Extract the [x, y] coordinate from the center of the cell holding the provided text.  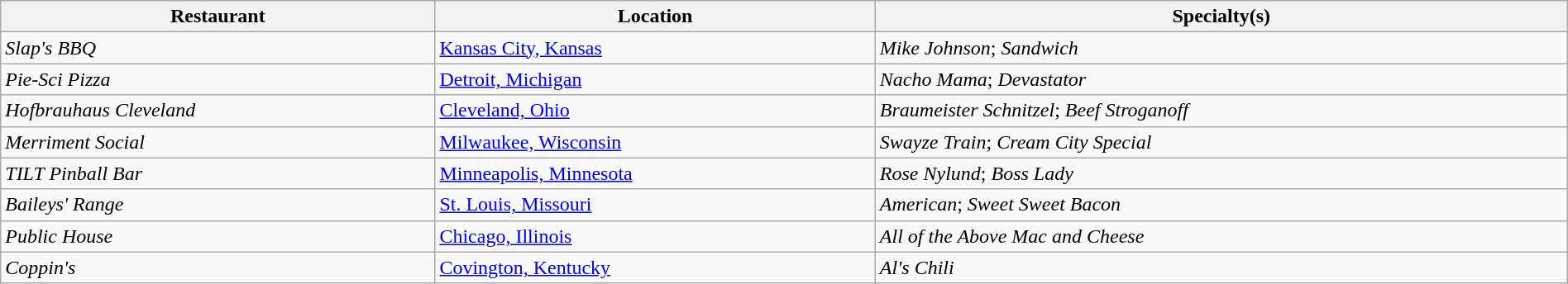
Covington, Kentucky [655, 267]
Rose Nylund; Boss Lady [1221, 173]
Restaurant [218, 17]
Swayze Train; Cream City Special [1221, 142]
Al's Chili [1221, 267]
Pie-Sci Pizza [218, 79]
Detroit, Michigan [655, 79]
Braumeister Schnitzel; Beef Stroganoff [1221, 111]
Nacho Mama; Devastator [1221, 79]
Specialty(s) [1221, 17]
Cleveland, Ohio [655, 111]
Mike Johnson; Sandwich [1221, 48]
St. Louis, Missouri [655, 205]
TILT Pinball Bar [218, 173]
Minneapolis, Minnesota [655, 173]
Kansas City, Kansas [655, 48]
Chicago, Illinois [655, 236]
Milwaukee, Wisconsin [655, 142]
American; Sweet Sweet Bacon [1221, 205]
Coppin's [218, 267]
Slap's BBQ [218, 48]
Location [655, 17]
Hofbrauhaus Cleveland [218, 111]
Public House [218, 236]
Merriment Social [218, 142]
All of the Above Mac and Cheese [1221, 236]
Baileys' Range [218, 205]
